Locate the cell with the specified text and output its [X, Y] center coordinate. 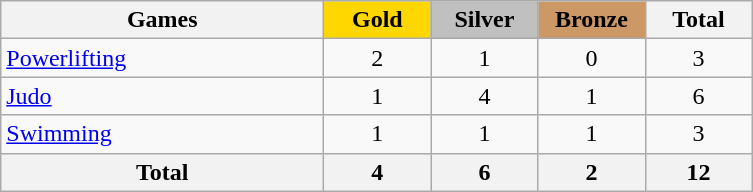
Games [162, 20]
Gold [378, 20]
Powerlifting [162, 58]
12 [698, 172]
0 [592, 58]
Swimming [162, 134]
Judo [162, 96]
Bronze [592, 20]
Silver [484, 20]
